Find where the given text appears and provide that cell's center as [X, Y] coordinate. 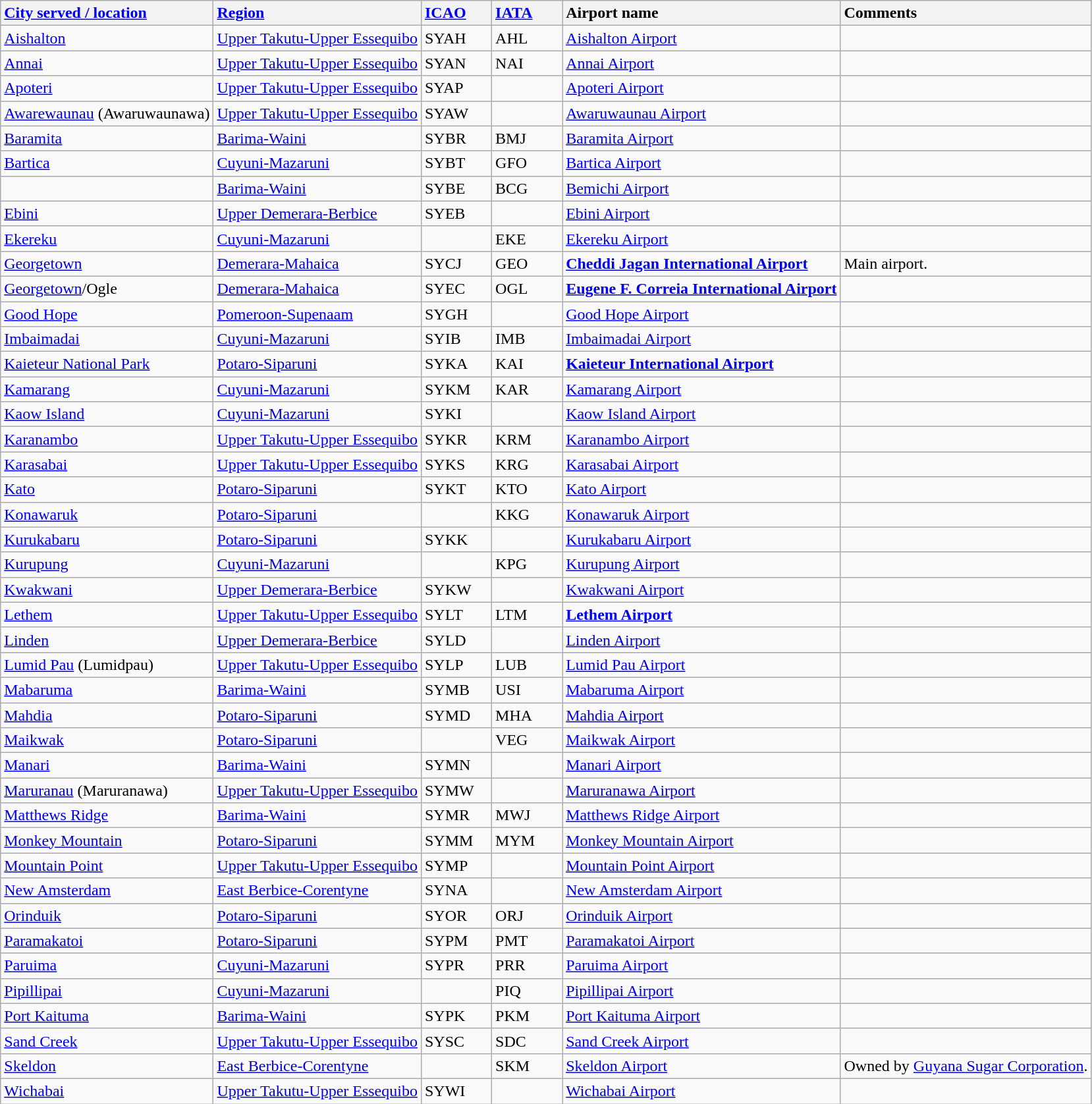
Ekereku [107, 238]
SYCJ [456, 263]
Kaieteur National Park [107, 364]
Main airport. [966, 263]
Maikwak [107, 740]
Paruima [107, 966]
Apoteri Airport [701, 88]
SYAN [456, 63]
Airport name [701, 13]
Aishalton [107, 38]
Kato [107, 489]
New Amsterdam Airport [701, 891]
Mahdia Airport [701, 715]
SYSC [456, 1041]
Mabaruma Airport [701, 690]
Mountain Point [107, 866]
Maruranau (Maruranawa) [107, 790]
BMJ [527, 138]
SYPK [456, 1016]
Kwakwani Airport [701, 590]
SYGH [456, 314]
EKE [527, 238]
SYKA [456, 364]
PMT [527, 941]
Annai Airport [701, 63]
SYKK [456, 539]
AHL [527, 38]
Kwakwani [107, 590]
Kamarang Airport [701, 389]
Georgetown/Ogle [107, 289]
Monkey Mountain [107, 841]
SYMB [456, 690]
Orinduik Airport [701, 916]
SYMM [456, 841]
Karasabai Airport [701, 464]
Lethem Airport [701, 615]
ICAO [456, 13]
PKM [527, 1016]
OGL [527, 289]
Mahdia [107, 715]
Owned by Guyana Sugar Corporation. [966, 1066]
Matthews Ridge Airport [701, 815]
KRM [527, 439]
SYPR [456, 966]
Orinduik [107, 916]
KKG [527, 514]
Ekereku Airport [701, 238]
Lumid Pau Airport [701, 665]
LUB [527, 665]
Matthews Ridge [107, 815]
Baramita [107, 138]
IATA [527, 13]
Konawaruk Airport [701, 514]
SYMW [456, 790]
SYKM [456, 389]
Maruranawa Airport [701, 790]
Kato Airport [701, 489]
Bartica Airport [701, 163]
SYKS [456, 464]
SYBE [456, 188]
NAI [527, 63]
Sand Creek [107, 1041]
Wichabai Airport [701, 1091]
Maikwak Airport [701, 740]
Eugene F. Correia International Airport [701, 289]
Wichabai [107, 1091]
SYBR [456, 138]
Baramita Airport [701, 138]
Imbaimadai Airport [701, 339]
USI [527, 690]
Pipillipai [107, 991]
SYAW [456, 113]
Paramakatoi [107, 941]
KRG [527, 464]
Skeldon [107, 1066]
Linden Airport [701, 640]
SYNA [456, 891]
Kaieteur International Airport [701, 364]
Apoteri [107, 88]
SYPM [456, 941]
IMB [527, 339]
Kurupung [107, 565]
Ebini [107, 213]
Pipillipai Airport [701, 991]
KPG [527, 565]
Ebini Airport [701, 213]
SYBT [456, 163]
VEG [527, 740]
Skeldon Airport [701, 1066]
Karanambo Airport [701, 439]
BCG [527, 188]
Kamarang [107, 389]
City served / location [107, 13]
MYM [527, 841]
SYIB [456, 339]
Cheddi Jagan International Airport [701, 263]
Kaow Island [107, 414]
SYMR [456, 815]
PRR [527, 966]
Konawaruk [107, 514]
New Amsterdam [107, 891]
KTO [527, 489]
SYEB [456, 213]
LTM [527, 615]
GEO [527, 263]
Mountain Point Airport [701, 866]
ORJ [527, 916]
Kurukabaru [107, 539]
PIQ [527, 991]
Monkey Mountain Airport [701, 841]
SYKW [456, 590]
Karanambo [107, 439]
Annai [107, 63]
Imbaimadai [107, 339]
SDC [527, 1041]
Manari [107, 765]
SYMP [456, 866]
Good Hope Airport [701, 314]
Paruima Airport [701, 966]
Lethem [107, 615]
Pomeroon-Supenaam [317, 314]
Comments [966, 13]
MHA [527, 715]
KAR [527, 389]
Sand Creek Airport [701, 1041]
SYEC [456, 289]
SKM [527, 1066]
SYLT [456, 615]
SYLD [456, 640]
Mabaruma [107, 690]
Port Kaituma Airport [701, 1016]
SYKT [456, 489]
SYKR [456, 439]
MWJ [527, 815]
SYWI [456, 1091]
SYOR [456, 916]
Awaruwaunau Airport [701, 113]
GFO [527, 163]
SYMD [456, 715]
Paramakatoi Airport [701, 941]
Kurukabaru Airport [701, 539]
SYKI [456, 414]
SYMN [456, 765]
Awarewaunau (Awaruwaunawa) [107, 113]
Manari Airport [701, 765]
Bartica [107, 163]
Good Hope [107, 314]
KAI [527, 364]
SYAP [456, 88]
Port Kaituma [107, 1016]
Karasabai [107, 464]
SYLP [456, 665]
Kaow Island Airport [701, 414]
Georgetown [107, 263]
Aishalton Airport [701, 38]
Linden [107, 640]
SYAH [456, 38]
Bemichi Airport [701, 188]
Region [317, 13]
Kurupung Airport [701, 565]
Lumid Pau (Lumidpau) [107, 665]
